Detect which cell encompasses the target text, then output its (X, Y) center coordinate. 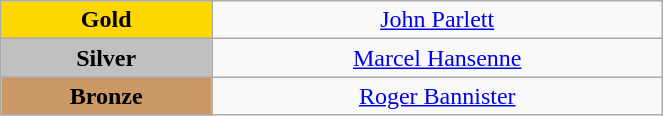
Roger Bannister (438, 96)
Gold (106, 20)
Bronze (106, 96)
Silver (106, 58)
John Parlett (438, 20)
Marcel Hansenne (438, 58)
